From the cell containing the given text, extract its center point as (x, y) coordinate. 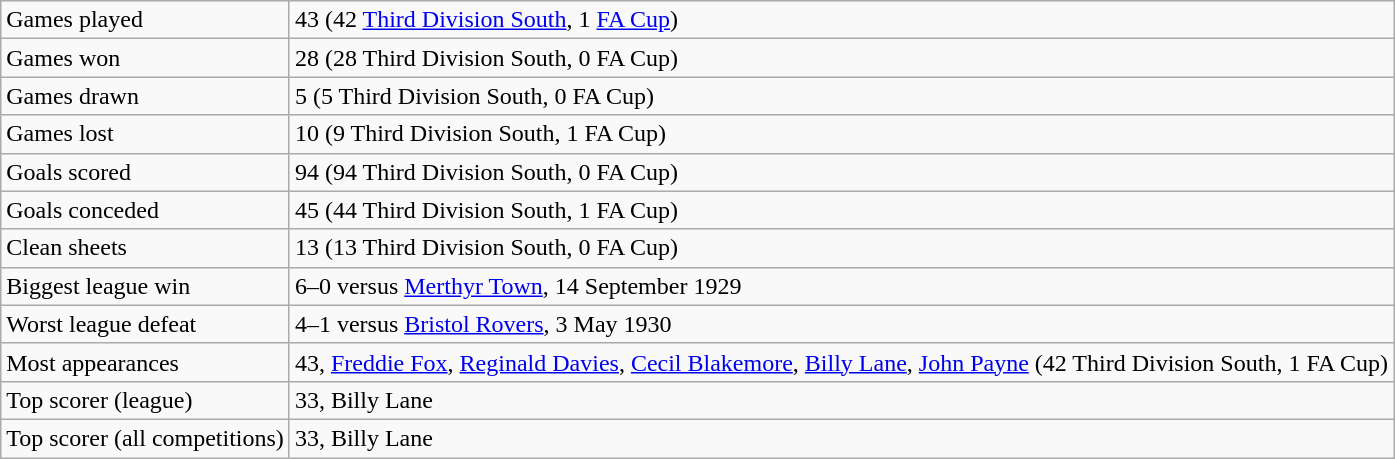
Biggest league win (146, 286)
10 (9 Third Division South, 1 FA Cup) (841, 134)
Games drawn (146, 96)
Goals conceded (146, 210)
5 (5 Third Division South, 0 FA Cup) (841, 96)
Games won (146, 58)
Clean sheets (146, 248)
45 (44 Third Division South, 1 FA Cup) (841, 210)
Top scorer (league) (146, 400)
13 (13 Third Division South, 0 FA Cup) (841, 248)
43 (42 Third Division South, 1 FA Cup) (841, 20)
94 (94 Third Division South, 0 FA Cup) (841, 172)
Top scorer (all competitions) (146, 438)
6–0 versus Merthyr Town, 14 September 1929 (841, 286)
4–1 versus Bristol Rovers, 3 May 1930 (841, 324)
Goals scored (146, 172)
Most appearances (146, 362)
28 (28 Third Division South, 0 FA Cup) (841, 58)
Games lost (146, 134)
Worst league defeat (146, 324)
Games played (146, 20)
43, Freddie Fox, Reginald Davies, Cecil Blakemore, Billy Lane, John Payne (42 Third Division South, 1 FA Cup) (841, 362)
